Pinpoint the cell where the given text exists, returning its (X, Y) midpoint coordinate. 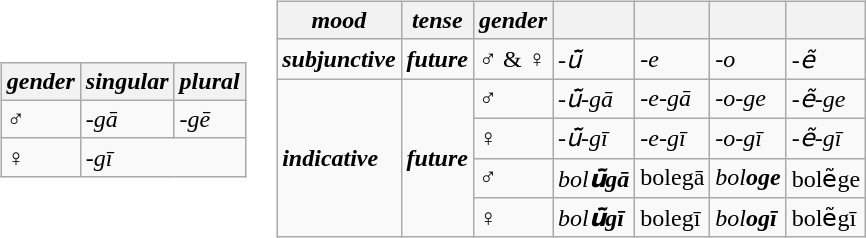
-ū̃-gā (594, 99)
bolū̃gī (594, 218)
-e (672, 59)
subjunctive (339, 59)
-e-gī (672, 138)
bolegī (672, 218)
-ẽ-ge (826, 99)
tense (437, 20)
-gā (127, 119)
-o-ge (748, 99)
indicative (339, 158)
plural (210, 81)
singular (127, 81)
-ẽ (826, 59)
bolegā (672, 178)
bolẽgī (826, 218)
bologī (748, 218)
-o (748, 59)
-ẽ-gī (826, 138)
bologe (748, 178)
-gī (162, 157)
-gē (210, 119)
♂ & ♀ (512, 59)
-e-gā (672, 99)
-o-gī (748, 138)
bolẽge (826, 178)
mood (339, 20)
bolū̃gā (594, 178)
-ū̃-gī (594, 138)
-ū̃ (594, 59)
